Provide the [X, Y] coordinate of the cell's center where the given text is located.  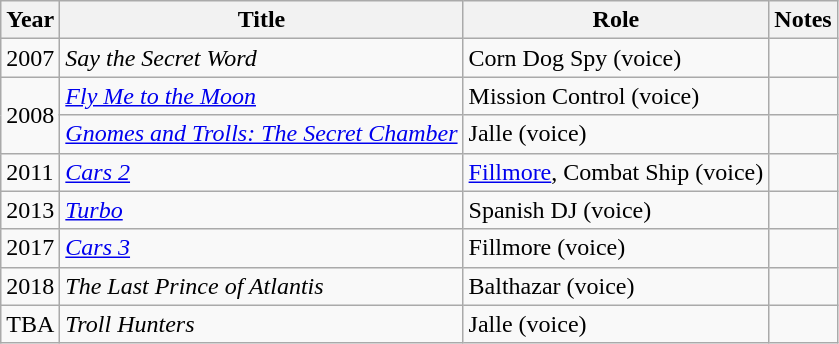
Cars 3 [262, 248]
Troll Hunters [262, 324]
Spanish DJ (voice) [616, 210]
2013 [30, 210]
Role [616, 20]
Fly Me to the Moon [262, 96]
Fillmore (voice) [616, 248]
Notes [803, 20]
Turbo [262, 210]
Title [262, 20]
2011 [30, 172]
2008 [30, 115]
Say the Secret Word [262, 58]
2017 [30, 248]
Balthazar (voice) [616, 286]
Gnomes and Trolls: The Secret Chamber [262, 134]
Corn Dog Spy (voice) [616, 58]
Mission Control (voice) [616, 96]
TBA [30, 324]
Fillmore, Combat Ship (voice) [616, 172]
The Last Prince of Atlantis [262, 286]
Cars 2 [262, 172]
2018 [30, 286]
2007 [30, 58]
Year [30, 20]
